Detect which cell encompasses the target text, then output its [x, y] center coordinate. 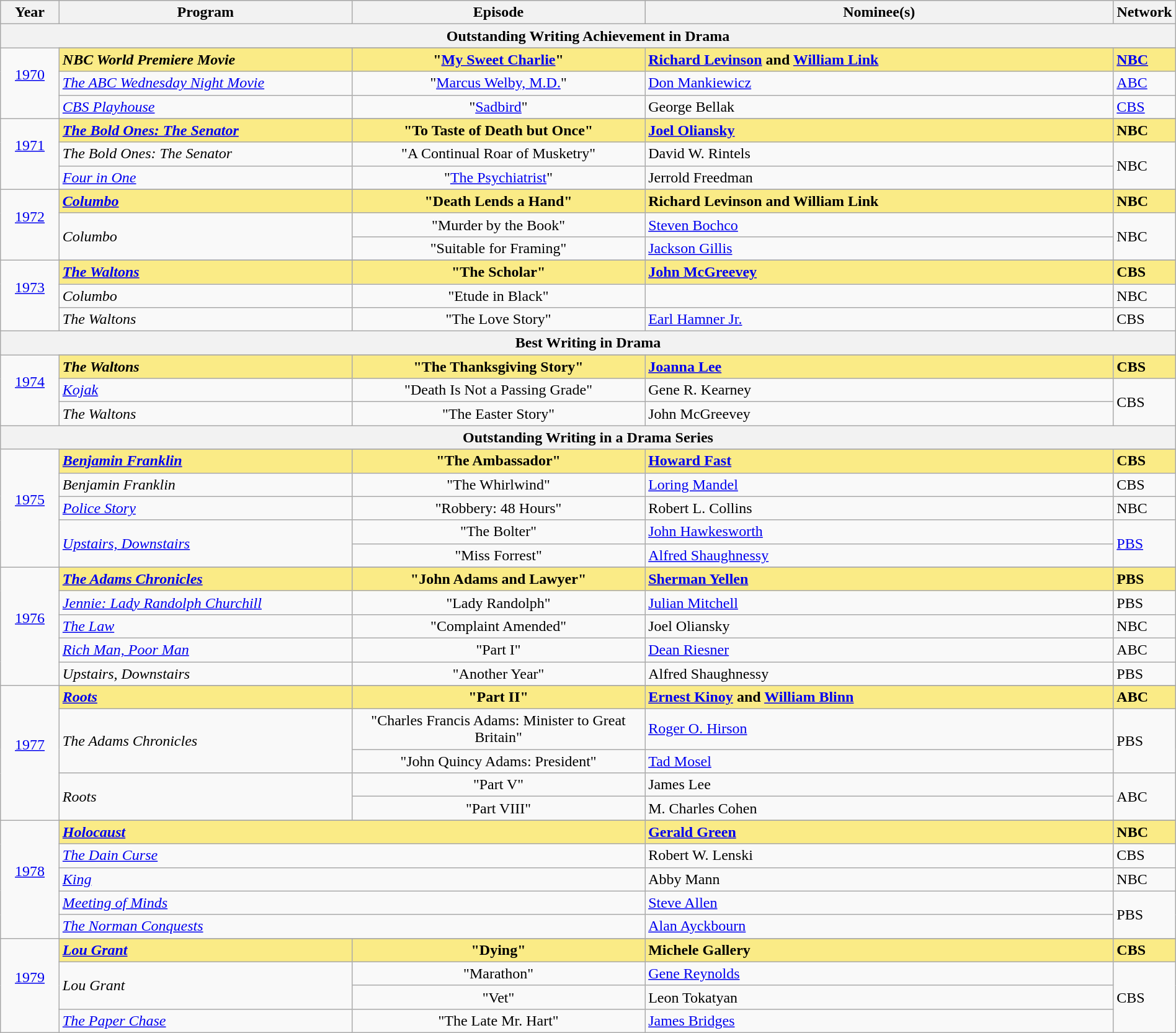
The Paper Chase [205, 1021]
"Marcus Welby, M.D." [498, 83]
James Lee [880, 785]
"Vet" [498, 997]
George Bellak [880, 107]
The Law [205, 626]
John Hawkesworth [880, 532]
"Part VIII" [498, 808]
CBS Playhouse [205, 107]
Jerrold Freedman [880, 177]
Gene R. Kearney [880, 390]
"Dying" [498, 950]
"Part V" [498, 785]
Robert L. Collins [880, 508]
Sherman Yellen [880, 579]
Program [205, 12]
Police Story [205, 508]
Ernest Kinoy and William Blinn [880, 697]
"John Quincy Adams: President" [498, 761]
Meeting of Minds [352, 903]
1970 [30, 83]
Roger O. Hirson [880, 730]
Gene Reynolds [880, 973]
Steve Allen [880, 903]
Howard Fast [880, 461]
Holocaust [352, 832]
Jackson Gillis [880, 248]
Jennie: Lady Randolph Churchill [205, 602]
NBC World Premiere Movie [205, 60]
The ABC Wednesday Night Movie [205, 83]
"A Continual Roar of Musketry" [498, 154]
1974 [30, 390]
Alan Ayckbourn [880, 926]
"Death Lends a Hand" [498, 201]
"The Psychiatrist" [498, 177]
"The Love Story" [498, 320]
"Suitable for Framing" [498, 248]
"My Sweet Charlie" [498, 60]
1975 [30, 508]
James Bridges [880, 1021]
Four in One [205, 177]
"The Easter Story" [498, 414]
Abby Mann [880, 879]
1972 [30, 225]
"Sadbird" [498, 107]
Don Mankiewicz [880, 83]
Robert W. Lenski [880, 856]
Steven Bochco [880, 225]
Network [1144, 12]
Year [30, 12]
"Death Is Not a Passing Grade" [498, 390]
Nominee(s) [880, 12]
Loring Mandel [880, 485]
"John Adams and Lawyer" [498, 579]
Kojak [205, 390]
Michele Gallery [880, 950]
"The Bolter" [498, 532]
1976 [30, 626]
"To Taste of Death but Once" [498, 130]
"Marathon" [498, 973]
"Complaint Amended" [498, 626]
Julian Mitchell [880, 602]
"Robbery: 48 Hours" [498, 508]
Rich Man, Poor Man [205, 650]
"The Whirlwind" [498, 485]
"Charles Francis Adams: Minister to Great Britain" [498, 730]
Joanna Lee [880, 367]
Dean Riesner [880, 650]
David W. Rintels [880, 154]
Leon Tokatyan [880, 997]
1977 [30, 753]
Gerald Green [880, 832]
"The Ambassador" [498, 461]
Episode [498, 12]
Outstanding Writing Achievement in Drama [588, 36]
"Another Year" [498, 673]
"Part I" [498, 650]
1978 [30, 879]
"Lady Randolph" [498, 602]
1979 [30, 985]
"Murder by the Book" [498, 225]
1973 [30, 295]
The Dain Curse [352, 856]
King [352, 879]
"The Scholar" [498, 272]
"Miss Forrest" [498, 555]
Best Writing in Drama [588, 343]
"Etude in Black" [498, 296]
1971 [30, 154]
Outstanding Writing in a Drama Series [588, 437]
Tad Mosel [880, 761]
The Norman Conquests [352, 926]
M. Charles Cohen [880, 808]
"The Late Mr. Hart" [498, 1021]
"The Thanksgiving Story" [498, 367]
"Part II" [498, 697]
Earl Hamner Jr. [880, 320]
